Detect which cell encompasses the target text, then output its (X, Y) center coordinate. 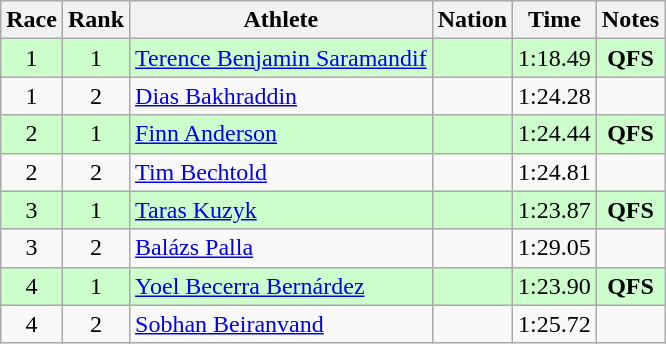
1:25.72 (555, 324)
1:24.28 (555, 96)
Rank (96, 20)
1:18.49 (555, 58)
Finn Anderson (282, 134)
1:24.44 (555, 134)
1:24.81 (555, 172)
1:29.05 (555, 248)
1:23.87 (555, 210)
Dias Bakhraddin (282, 96)
Yoel Becerra Bernárdez (282, 286)
1:23.90 (555, 286)
Terence Benjamin Saramandif (282, 58)
Athlete (282, 20)
Notes (630, 20)
Tim Bechtold (282, 172)
Taras Kuzyk (282, 210)
Time (555, 20)
Race (32, 20)
Nation (472, 20)
Sobhan Beiranvand (282, 324)
Balázs Palla (282, 248)
